Capture the cell that displays the provided text and extract its (x, y) central coordinate. 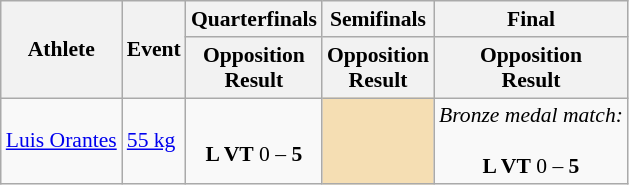
Event (154, 50)
Luis Orantes (62, 142)
Final (531, 19)
Semifinals (378, 19)
Quarterfinals (254, 19)
Athlete (62, 50)
55 kg (154, 142)
L VT 0 – 5 (254, 142)
Bronze medal match:L VT 0 – 5 (531, 142)
